Search for the cell housing the specified text and yield its (x, y) center coordinate. 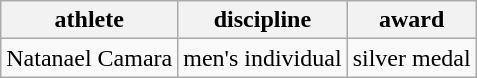
discipline (262, 20)
men's individual (262, 58)
silver medal (412, 58)
award (412, 20)
athlete (90, 20)
Natanael Camara (90, 58)
